Determine the (X, Y) coordinate at the center of the cell enclosing the given text.  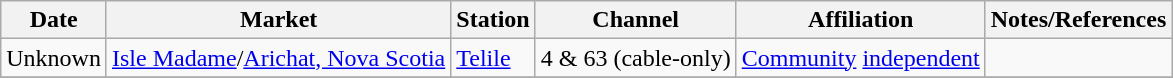
Telile (493, 58)
Station (493, 20)
4 & 63 (cable-only) (636, 58)
Affiliation (860, 20)
Unknown (54, 58)
Community independent (860, 58)
Notes/References (1078, 20)
Date (54, 20)
Isle Madame/Arichat, Nova Scotia (278, 58)
Market (278, 20)
Channel (636, 20)
